Find where the given text appears and provide that cell's center as [x, y] coordinate. 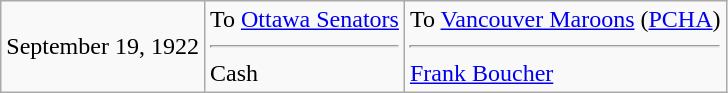
September 19, 1922 [103, 47]
To Vancouver Maroons (PCHA)Frank Boucher [565, 47]
To Ottawa SenatorsCash [304, 47]
